Determine the (X, Y) coordinate at the center of the cell enclosing the given text.  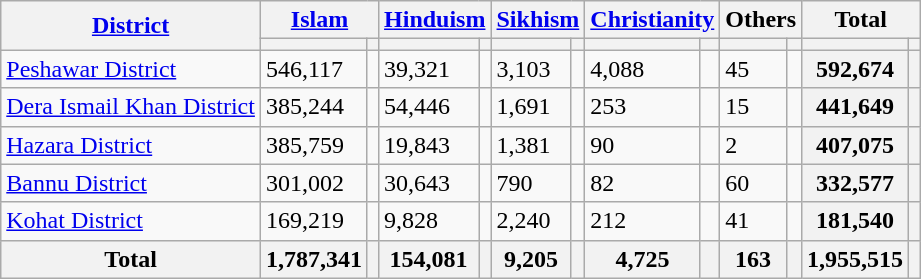
Others (761, 20)
407,075 (856, 145)
41 (753, 221)
Dera Ismail Khan District (131, 107)
19,843 (429, 145)
385,244 (314, 107)
54,446 (429, 107)
163 (753, 259)
1,787,341 (314, 259)
546,117 (314, 69)
Sikhism (538, 20)
441,649 (856, 107)
4,088 (642, 69)
15 (753, 107)
90 (642, 145)
Hazara District (131, 145)
301,002 (314, 183)
181,540 (856, 221)
332,577 (856, 183)
District (131, 26)
30,643 (429, 183)
Peshawar District (131, 69)
169,219 (314, 221)
253 (642, 107)
3,103 (531, 69)
Hinduism (435, 20)
1,691 (531, 107)
592,674 (856, 69)
45 (753, 69)
9,205 (531, 259)
Christianity (652, 20)
Islam (319, 20)
2,240 (531, 221)
154,081 (429, 259)
790 (531, 183)
9,828 (429, 221)
1,955,515 (856, 259)
385,759 (314, 145)
1,381 (531, 145)
Bannu District (131, 183)
4,725 (642, 259)
Kohat District (131, 221)
39,321 (429, 69)
212 (642, 221)
82 (642, 183)
60 (753, 183)
2 (753, 145)
